For the text-containing cell, return its midpoint in (X, Y) coordinate format. 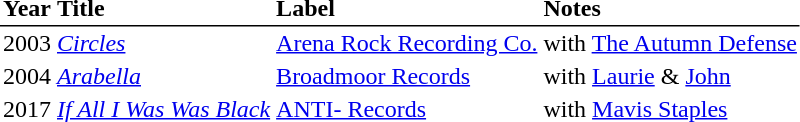
2004 (27, 76)
with Laurie & John (670, 76)
with The Autumn Defense (670, 43)
Arena Rock Recording Co. (406, 43)
2003 (27, 43)
Arabella (164, 76)
Circles (164, 43)
Broadmoor Records (406, 76)
